Find where the given text appears and provide that cell's center as (X, Y) coordinate. 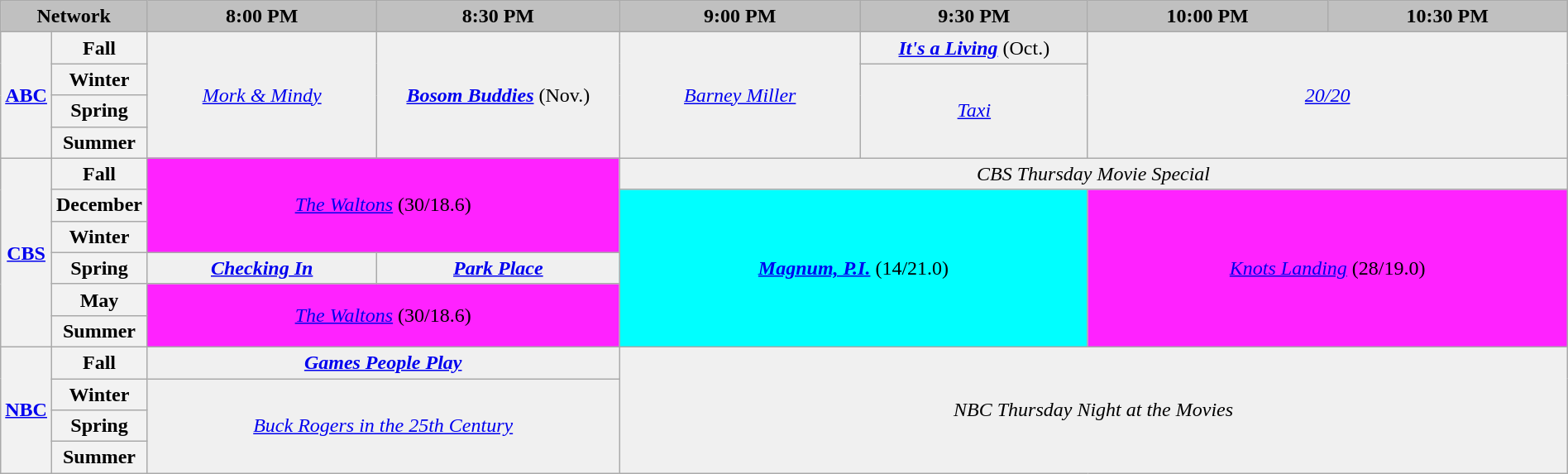
ABC (26, 95)
Knots Landing (28/19.0) (1327, 268)
Taxi (974, 111)
CBS (26, 252)
It's a Living (Oct.) (974, 48)
NBC Thursday Night at the Movies (1093, 409)
Games People Play (382, 362)
Network (74, 17)
8:00 PM (261, 17)
Park Place (498, 268)
9:00 PM (740, 17)
10:30 PM (1447, 17)
9:30 PM (974, 17)
Buck Rogers in the 25th Century (382, 426)
Checking In (261, 268)
May (99, 299)
Barney Miller (740, 95)
December (99, 205)
20/20 (1327, 95)
Magnum, P.I. (14/21.0) (853, 268)
10:00 PM (1207, 17)
Mork & Mindy (261, 95)
8:30 PM (498, 17)
CBS Thursday Movie Special (1093, 174)
NBC (26, 409)
Bosom Buddies (Nov.) (498, 95)
